Search for the cell housing the specified text and yield its (x, y) center coordinate. 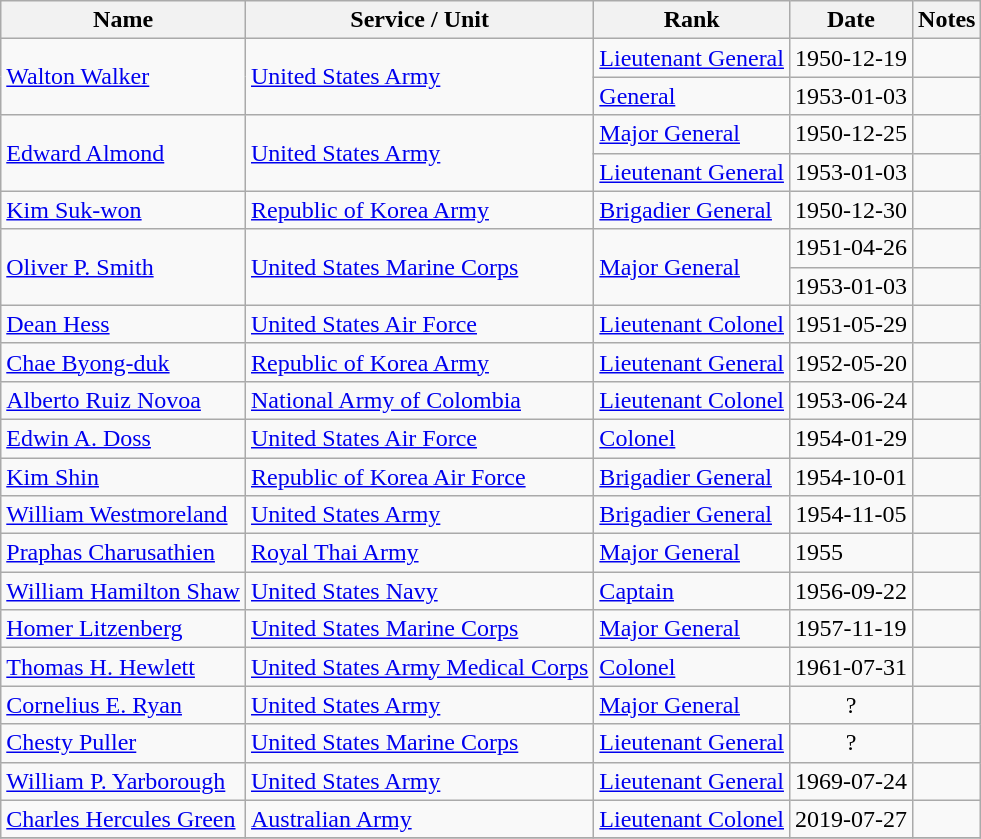
1969-07-24 (852, 781)
1956-09-22 (852, 591)
2019-07-27 (852, 819)
1951-05-29 (852, 324)
United States Army Medical Corps (419, 667)
1950-12-25 (852, 134)
William Hamilton Shaw (124, 591)
Date (852, 20)
Republic of Korea Air Force (419, 477)
1954-10-01 (852, 477)
National Army of Colombia (419, 400)
1951-04-26 (852, 248)
Rank (692, 20)
1953-06-24 (852, 400)
Cornelius E. Ryan (124, 705)
Royal Thai Army (419, 553)
Walton Walker (124, 77)
Charles Hercules Green (124, 819)
Alberto Ruiz Novoa (124, 400)
Captain (692, 591)
Chae Byong-duk (124, 362)
William P. Yarborough (124, 781)
General (692, 96)
Kim Suk-won (124, 210)
1955 (852, 553)
Chesty Puller (124, 743)
Oliver P. Smith (124, 267)
Australian Army (419, 819)
Thomas H. Hewlett (124, 667)
1954-11-05 (852, 515)
Dean Hess (124, 324)
1950-12-30 (852, 210)
1954-01-29 (852, 438)
Notes (947, 20)
Edwin A. Doss (124, 438)
Kim Shin (124, 477)
William Westmoreland (124, 515)
1957-11-19 (852, 629)
1961-07-31 (852, 667)
1950-12-19 (852, 58)
Service / Unit (419, 20)
Homer Litzenberg (124, 629)
Edward Almond (124, 153)
1952-05-20 (852, 362)
Name (124, 20)
Praphas Charusathien (124, 553)
United States Navy (419, 591)
